Identify which cell holds the provided text, then report its (x, y) central coordinate. 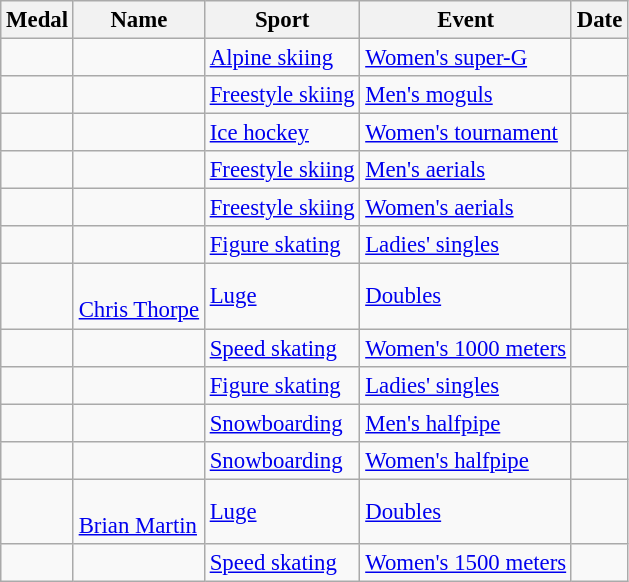
Sport (282, 20)
Men's aerials (466, 170)
Women's aerials (466, 208)
Women's 1000 meters (466, 348)
Name (138, 20)
Women's 1500 meters (466, 563)
Brian Martin (138, 512)
Women's halfpipe (466, 460)
Medal (38, 20)
Women's super-G (466, 58)
Ice hockey (282, 133)
Date (599, 20)
Men's moguls (466, 95)
Alpine skiing (282, 58)
Event (466, 20)
Women's tournament (466, 133)
Men's halfpipe (466, 423)
Chris Thorpe (138, 296)
